Search for the cell housing the specified text and yield its (X, Y) center coordinate. 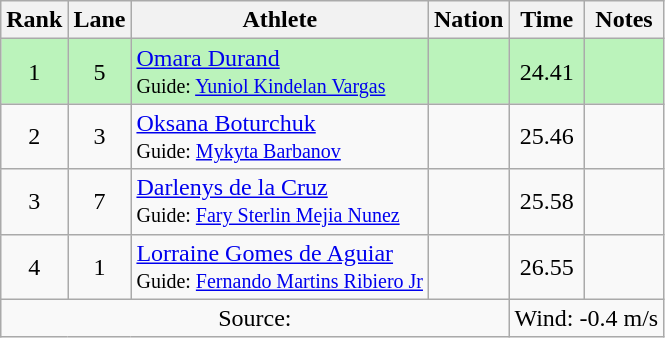
Notes (624, 20)
Lorraine Gomes de AguiarGuide: Fernando Martins Ribiero Jr (280, 266)
Darlenys de la CruzGuide: Fary Sterlin Mejia Nunez (280, 202)
24.41 (546, 72)
4 (34, 266)
Time (546, 20)
Lane (100, 20)
Source: (255, 318)
Nation (469, 20)
25.58 (546, 202)
25.46 (546, 136)
2 (34, 136)
7 (100, 202)
Oksana BoturchukGuide: Mykyta Barbanov (280, 136)
Wind: -0.4 m/s (586, 318)
Athlete (280, 20)
Omara DurandGuide: Yuniol Kindelan Vargas (280, 72)
26.55 (546, 266)
Rank (34, 20)
5 (100, 72)
